Return the [x, y] coordinate for the center point of the cell that contains the specified text.  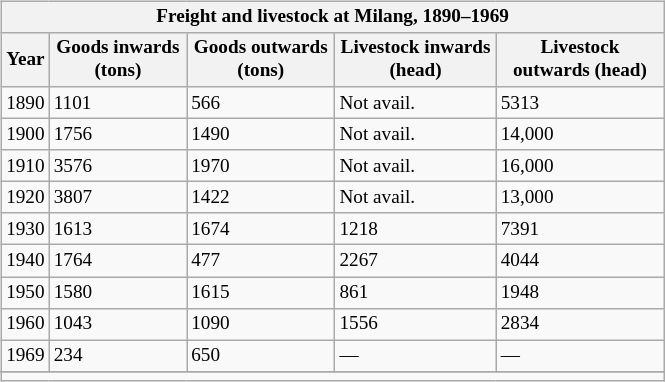
1580 [118, 293]
Freight and livestock at Milang, 1890–1969 [333, 17]
13,000 [580, 198]
3807 [118, 198]
566 [261, 103]
1674 [261, 229]
16,000 [580, 166]
234 [118, 356]
1950 [26, 293]
1422 [261, 198]
1756 [118, 134]
1960 [26, 324]
1615 [261, 293]
5313 [580, 103]
Year [26, 60]
4044 [580, 261]
1969 [26, 356]
1940 [26, 261]
477 [261, 261]
1490 [261, 134]
7391 [580, 229]
861 [416, 293]
1910 [26, 166]
1090 [261, 324]
1890 [26, 103]
14,000 [580, 134]
2267 [416, 261]
650 [261, 356]
1948 [580, 293]
Livestock outwards (head) [580, 60]
1930 [26, 229]
1970 [261, 166]
3576 [118, 166]
1218 [416, 229]
2834 [580, 324]
1900 [26, 134]
1043 [118, 324]
1920 [26, 198]
Goods inwards (tons) [118, 60]
1556 [416, 324]
1101 [118, 103]
Goods outwards (tons) [261, 60]
1764 [118, 261]
1613 [118, 229]
Livestock inwards (head) [416, 60]
